Search for the cell housing the specified text and yield its [X, Y] center coordinate. 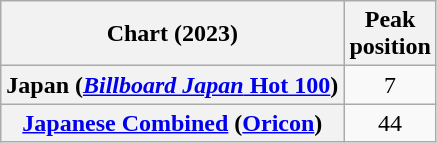
Peakposition [390, 34]
7 [390, 85]
44 [390, 123]
Chart (2023) [172, 34]
Japan (Billboard Japan Hot 100) [172, 85]
Japanese Combined (Oricon) [172, 123]
